Pinpoint the cell where the given text exists, returning its (x, y) midpoint coordinate. 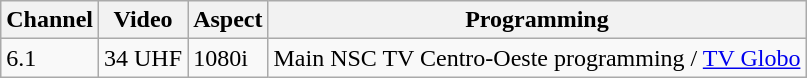
6.1 (50, 58)
Programming (537, 20)
Main NSC TV Centro-Oeste programming / TV Globo (537, 58)
Aspect (228, 20)
Channel (50, 20)
34 UHF (144, 58)
Video (144, 20)
1080i (228, 58)
